Return the [x, y] coordinate for the center point of the cell that contains the specified text.  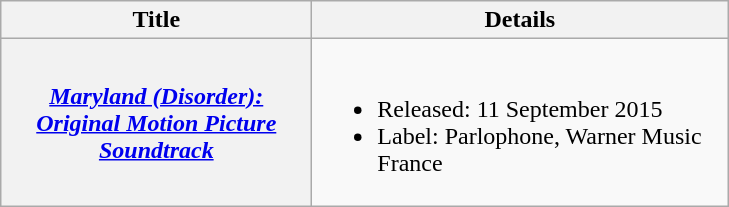
Details [520, 20]
Maryland (Disorder): Original Motion Picture Soundtrack [156, 122]
Released: 11 September 2015Label: Parlophone, Warner Music France [520, 122]
Title [156, 20]
